Scan for the cell matching the given text and deliver its [x, y] coordinate at center. 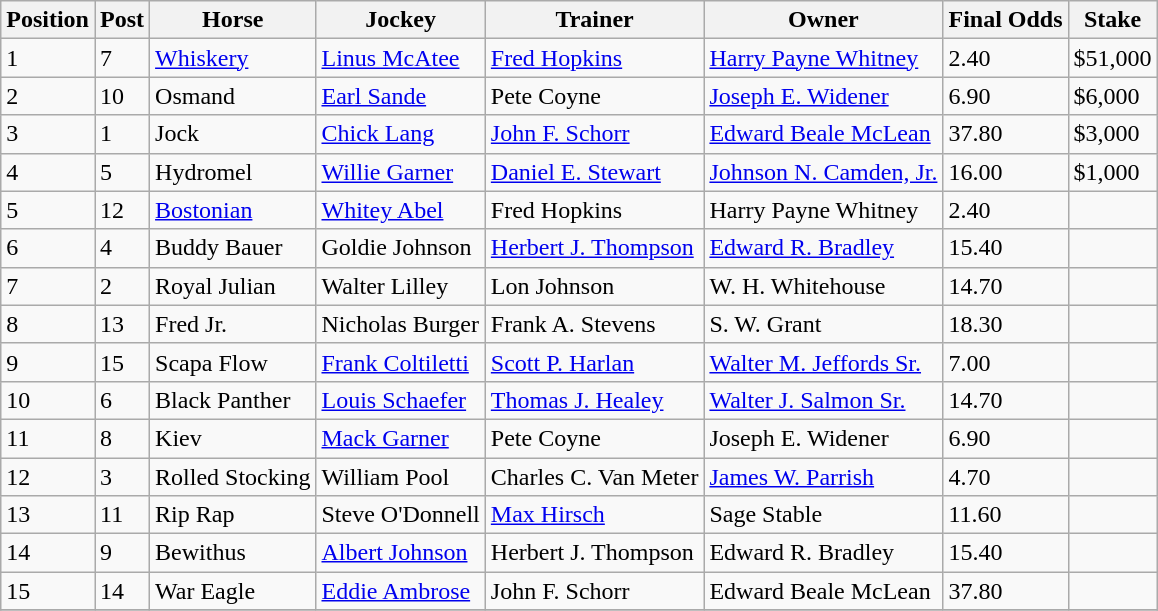
Whiskery [233, 58]
Rip Rap [233, 515]
Buddy Bauer [233, 248]
Sage Stable [824, 515]
Black Panther [233, 400]
Lon Johnson [594, 286]
Scapa Flow [233, 362]
$6,000 [1112, 96]
Earl Sande [400, 96]
$1,000 [1112, 172]
Position [48, 20]
Albert Johnson [400, 553]
Willie Garner [400, 172]
Walter M. Jeffords Sr. [824, 362]
Fred Jr. [233, 324]
Mack Garner [400, 438]
7.00 [1006, 362]
Eddie Ambrose [400, 591]
Steve O'Donnell [400, 515]
18.30 [1006, 324]
Stake [1112, 20]
$3,000 [1112, 134]
Kiev [233, 438]
16.00 [1006, 172]
11.60 [1006, 515]
Louis Schaefer [400, 400]
Thomas J. Healey [594, 400]
Charles C. Van Meter [594, 477]
William Pool [400, 477]
Owner [824, 20]
Hydromel [233, 172]
Frank A. Stevens [594, 324]
Trainer [594, 20]
Bostonian [233, 210]
Horse [233, 20]
Walter Lilley [400, 286]
Linus McAtee [400, 58]
Jock [233, 134]
S. W. Grant [824, 324]
W. H. Whitehouse [824, 286]
4.70 [1006, 477]
Johnson N. Camden, Jr. [824, 172]
Rolled Stocking [233, 477]
Goldie Johnson [400, 248]
James W. Parrish [824, 477]
Final Odds [1006, 20]
Walter J. Salmon Sr. [824, 400]
Nicholas Burger [400, 324]
Bewithus [233, 553]
Osmand [233, 96]
Scott P. Harlan [594, 362]
Royal Julian [233, 286]
Frank Coltiletti [400, 362]
Max Hirsch [594, 515]
Jockey [400, 20]
Daniel E. Stewart [594, 172]
War Eagle [233, 591]
Chick Lang [400, 134]
$51,000 [1112, 58]
Post [122, 20]
Whitey Abel [400, 210]
